Provide the (x, y) coordinate of the cell's center where the given text is located.  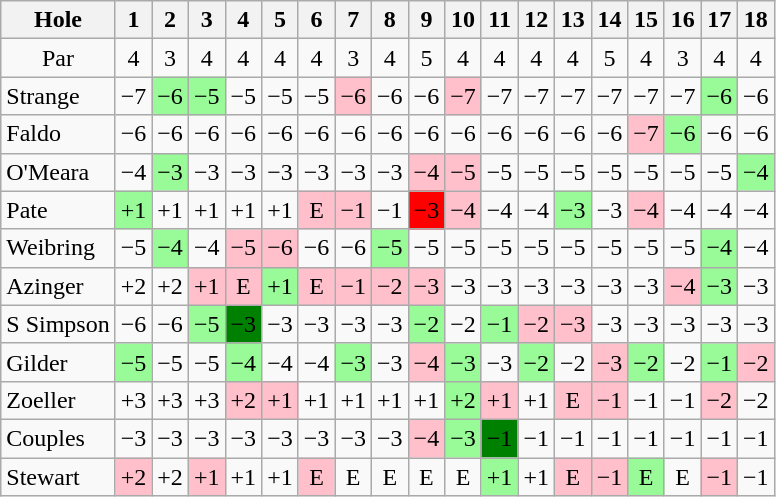
8 (390, 20)
Faldo (58, 134)
2 (170, 20)
Stewart (58, 477)
17 (720, 20)
Strange (58, 96)
Couples (58, 438)
Weibring (58, 248)
18 (756, 20)
12 (536, 20)
11 (500, 20)
15 (646, 20)
Pate (58, 210)
6 (316, 20)
Zoeller (58, 400)
1 (134, 20)
13 (574, 20)
7 (354, 20)
O'Meara (58, 172)
9 (426, 20)
S Simpson (58, 324)
Azinger (58, 286)
Hole (58, 20)
10 (464, 20)
Gilder (58, 362)
16 (682, 20)
Par (58, 58)
14 (610, 20)
